Return the [x, y] coordinate for the center point of the cell that contains the specified text.  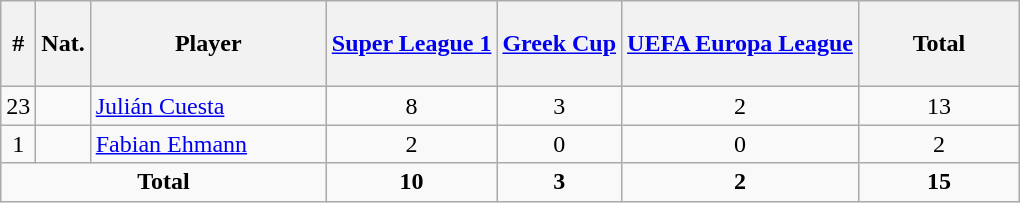
13 [938, 106]
Greek Cup [560, 44]
Nat. [63, 44]
UEFA Europa League [740, 44]
10 [412, 182]
23 [18, 106]
Player [208, 44]
15 [938, 182]
Fabian Ehmann [208, 144]
# [18, 44]
Julián Cuesta [208, 106]
1 [18, 144]
8 [412, 106]
Super League 1 [412, 44]
